Provide the (x, y) coordinate of the cell's center where the given text is located.  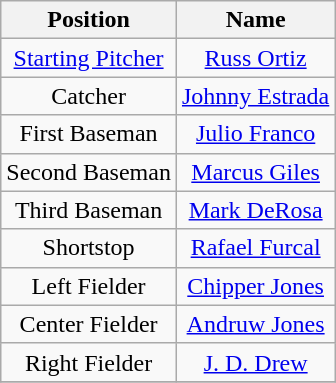
J. D. Drew (255, 362)
Julio Franco (255, 134)
Starting Pitcher (89, 58)
Johnny Estrada (255, 96)
Russ Ortiz (255, 58)
Shortstop (89, 248)
Catcher (89, 96)
Name (255, 20)
Chipper Jones (255, 286)
Mark DeRosa (255, 210)
Left Fielder (89, 286)
Second Baseman (89, 172)
Marcus Giles (255, 172)
Center Fielder (89, 324)
Andruw Jones (255, 324)
Position (89, 20)
Right Fielder (89, 362)
First Baseman (89, 134)
Third Baseman (89, 210)
Rafael Furcal (255, 248)
